Find where the given text appears and provide that cell's center as (x, y) coordinate. 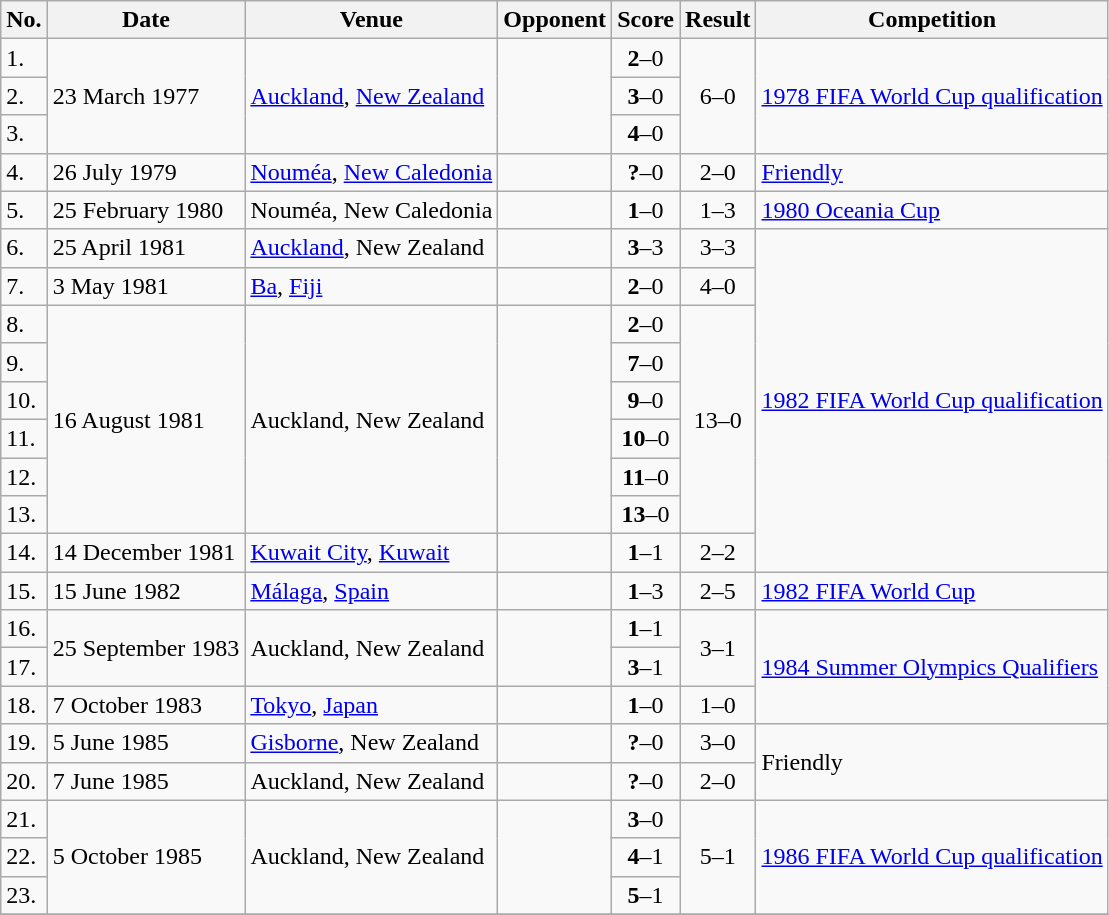
Result (718, 20)
7 October 1983 (146, 705)
5 October 1985 (146, 857)
11. (24, 438)
1984 Summer Olympics Qualifiers (932, 667)
12. (24, 477)
16. (24, 629)
15. (24, 591)
3. (24, 134)
Opponent (555, 20)
17. (24, 667)
Venue (372, 20)
25 February 1980 (146, 210)
10–0 (646, 438)
15 June 1982 (146, 591)
Score (646, 20)
10. (24, 400)
9–0 (646, 400)
5. (24, 210)
9. (24, 362)
Tokyo, Japan (372, 705)
20. (24, 781)
25 April 1981 (146, 248)
1982 FIFA World Cup (932, 591)
16 August 1981 (146, 419)
Date (146, 20)
14. (24, 553)
5 June 1985 (146, 743)
Gisborne, New Zealand (372, 743)
1982 FIFA World Cup qualification (932, 400)
23 March 1977 (146, 96)
1. (24, 58)
Málaga, Spain (372, 591)
4. (24, 172)
19. (24, 743)
21. (24, 819)
2–2 (718, 553)
No. (24, 20)
Competition (932, 20)
6–0 (718, 96)
14 December 1981 (146, 553)
13. (24, 515)
4–1 (646, 857)
26 July 1979 (146, 172)
7 June 1985 (146, 781)
7. (24, 286)
Kuwait City, Kuwait (372, 553)
22. (24, 857)
8. (24, 324)
18. (24, 705)
23. (24, 895)
6. (24, 248)
Ba, Fiji (372, 286)
2–5 (718, 591)
11–0 (646, 477)
3 May 1981 (146, 286)
25 September 1983 (146, 648)
1980 Oceania Cup (932, 210)
7–0 (646, 362)
1978 FIFA World Cup qualification (932, 96)
1986 FIFA World Cup qualification (932, 857)
2. (24, 96)
